Scan for the cell matching the given text and deliver its [x, y] coordinate at center. 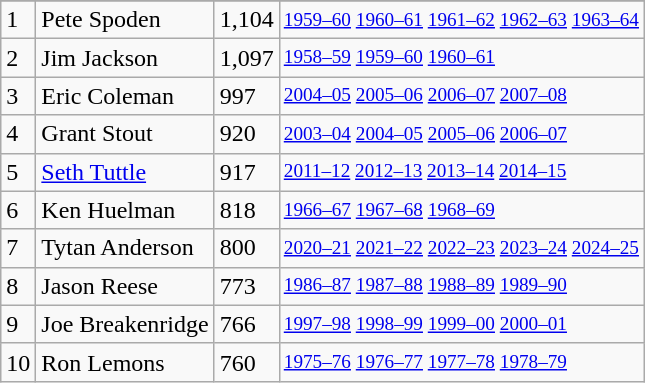
9 [18, 324]
Pete Spoden [125, 20]
1966–67 1967–68 1968–69 [461, 210]
800 [246, 248]
2004–05 2005–06 2006–07 2007–08 [461, 96]
2011–12 2012–13 2013–14 2014–15 [461, 172]
Eric Coleman [125, 96]
2020–21 2021–22 2022–23 2023–24 2024–25 [461, 248]
10 [18, 362]
920 [246, 134]
1975–76 1976–77 1977–78 1978–79 [461, 362]
1 [18, 20]
1958–59 1959–60 1960–61 [461, 58]
1,104 [246, 20]
917 [246, 172]
Grant Stout [125, 134]
1959–60 1960–61 1961–62 1962–63 1963–64 [461, 20]
818 [246, 210]
Joe Breakenridge [125, 324]
997 [246, 96]
Jason Reese [125, 286]
2003–04 2004–05 2005–06 2006–07 [461, 134]
766 [246, 324]
8 [18, 286]
1997–98 1998–99 1999–00 2000–01 [461, 324]
6 [18, 210]
Tytan Anderson [125, 248]
1986–87 1987–88 1988–89 1989–90 [461, 286]
7 [18, 248]
5 [18, 172]
Jim Jackson [125, 58]
Ken Huelman [125, 210]
773 [246, 286]
Ron Lemons [125, 362]
2 [18, 58]
760 [246, 362]
4 [18, 134]
3 [18, 96]
Seth Tuttle [125, 172]
1,097 [246, 58]
